Detect which cell encompasses the target text, then output its (x, y) center coordinate. 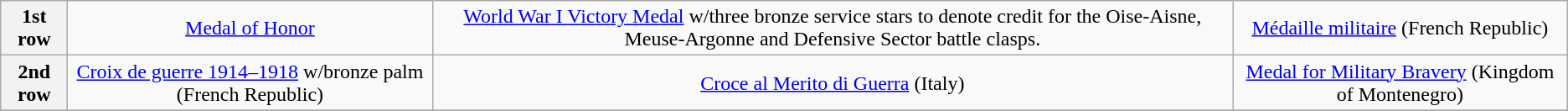
Croce al Merito di Guerra (Italy) (833, 82)
World War I Victory Medal w/three bronze service stars to denote credit for the Oise-Aisne, Meuse-Argonne and Defensive Sector battle clasps. (833, 29)
Medal for Military Bravery (Kingdom of Montenegro) (1400, 82)
2nd row (34, 82)
Croix de guerre 1914–1918 w/bronze palm (French Republic) (250, 82)
Médaille militaire (French Republic) (1400, 29)
Medal of Honor (250, 29)
1st row (34, 29)
